Identify which cell holds the provided text, then report its [X, Y] central coordinate. 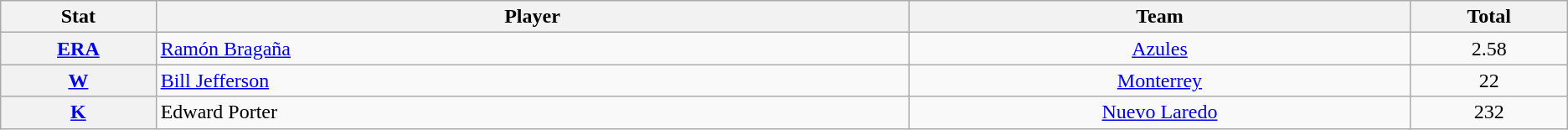
Azules [1159, 49]
Stat [79, 17]
232 [1489, 112]
22 [1489, 81]
2.58 [1489, 49]
Bill Jefferson [533, 81]
Player [533, 17]
W [79, 81]
ERA [79, 49]
Team [1159, 17]
Edward Porter [533, 112]
K [79, 112]
Ramón Bragaña [533, 49]
Total [1489, 17]
Nuevo Laredo [1159, 112]
Monterrey [1159, 81]
